Scan for the cell matching the given text and deliver its [X, Y] coordinate at center. 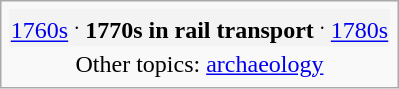
Other topics: archaeology [199, 64]
1760s . 1770s in rail transport . 1780s [199, 27]
